Capture the cell that displays the provided text and extract its (X, Y) central coordinate. 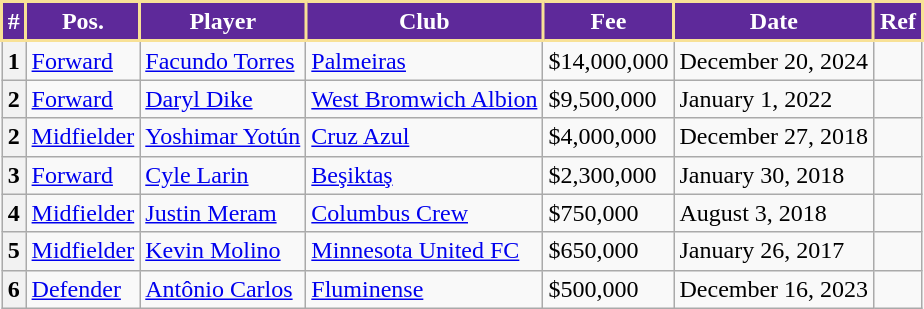
August 3, 2018 (774, 213)
Daryl Dike (223, 99)
Date (774, 22)
January 1, 2022 (774, 99)
Palmeiras (424, 60)
Antônio Carlos (223, 289)
January 26, 2017 (774, 251)
$2,300,000 (608, 175)
Player (223, 22)
December 16, 2023 (774, 289)
Cruz Azul (424, 137)
Yoshimar Yotún (223, 137)
Club (424, 22)
December 20, 2024 (774, 60)
4 (14, 213)
3 (14, 175)
Kevin Molino (223, 251)
$650,000 (608, 251)
6 (14, 289)
December 27, 2018 (774, 137)
1 (14, 60)
$14,000,000 (608, 60)
Defender (83, 289)
Columbus Crew (424, 213)
Minnesota United FC (424, 251)
# (14, 22)
Pos. (83, 22)
Fee (608, 22)
$500,000 (608, 289)
Justin Meram (223, 213)
5 (14, 251)
Facundo Torres (223, 60)
Ref (898, 22)
$4,000,000 (608, 137)
Fluminense (424, 289)
$9,500,000 (608, 99)
$750,000 (608, 213)
January 30, 2018 (774, 175)
Cyle Larin (223, 175)
Beşiktaş (424, 175)
West Bromwich Albion (424, 99)
